Return [X, Y] of the center of cell containing provided text 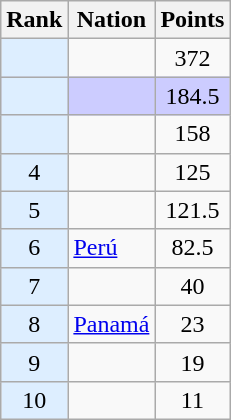
Nation [112, 20]
158 [192, 134]
184.5 [192, 96]
40 [192, 286]
Rank [34, 20]
5 [34, 210]
82.5 [192, 248]
11 [192, 400]
Points [192, 20]
9 [34, 362]
6 [34, 248]
121.5 [192, 210]
10 [34, 400]
4 [34, 172]
125 [192, 172]
372 [192, 58]
23 [192, 324]
19 [192, 362]
Perú [112, 248]
7 [34, 286]
Panamá [112, 324]
8 [34, 324]
